Return (X, Y) of the center of cell containing provided text 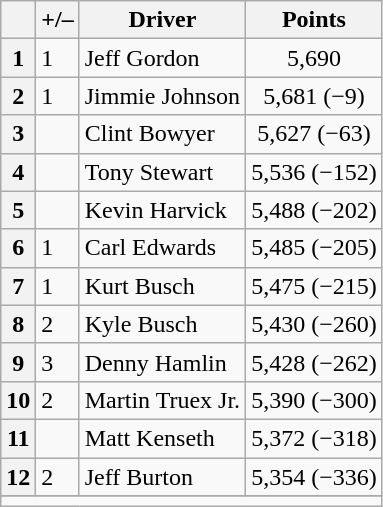
5,681 (−9) (314, 96)
Kurt Busch (162, 286)
Jimmie Johnson (162, 96)
Kyle Busch (162, 324)
Jeff Gordon (162, 58)
Points (314, 20)
Tony Stewart (162, 172)
5,430 (−260) (314, 324)
7 (18, 286)
12 (18, 477)
+/– (58, 20)
5,475 (−215) (314, 286)
5,536 (−152) (314, 172)
Matt Kenseth (162, 438)
5,354 (−336) (314, 477)
Denny Hamlin (162, 362)
6 (18, 248)
Martin Truex Jr. (162, 400)
5,690 (314, 58)
Carl Edwards (162, 248)
8 (18, 324)
5 (18, 210)
5,428 (−262) (314, 362)
5,372 (−318) (314, 438)
9 (18, 362)
5,627 (−63) (314, 134)
Driver (162, 20)
11 (18, 438)
5,390 (−300) (314, 400)
Kevin Harvick (162, 210)
5,488 (−202) (314, 210)
4 (18, 172)
Clint Bowyer (162, 134)
5,485 (−205) (314, 248)
Jeff Burton (162, 477)
10 (18, 400)
